Extract the (x, y) coordinate from the center of the cell holding the provided text.  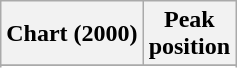
Peakposition (189, 34)
Chart (2000) (72, 34)
